From the cell containing the given text, extract its center point as (X, Y) coordinate. 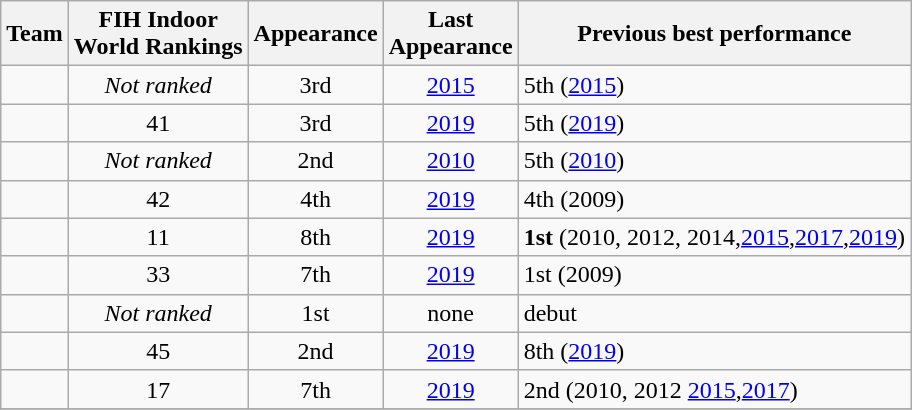
FIH IndoorWorld Rankings (158, 34)
LastAppearance (450, 34)
5th (2019) (714, 123)
Appearance (316, 34)
5th (2015) (714, 85)
Previous best performance (714, 34)
8th (316, 237)
1st (316, 313)
42 (158, 199)
33 (158, 275)
11 (158, 237)
Team (35, 34)
1st (2010, 2012, 2014,2015,2017,2019) (714, 237)
41 (158, 123)
2nd (2010, 2012 2015,2017) (714, 389)
2010 (450, 161)
4th (316, 199)
debut (714, 313)
5th (2010) (714, 161)
2015 (450, 85)
8th (2019) (714, 351)
4th (2009) (714, 199)
none (450, 313)
45 (158, 351)
1st (2009) (714, 275)
17 (158, 389)
